Find where the given text appears and provide that cell's center as [X, Y] coordinate. 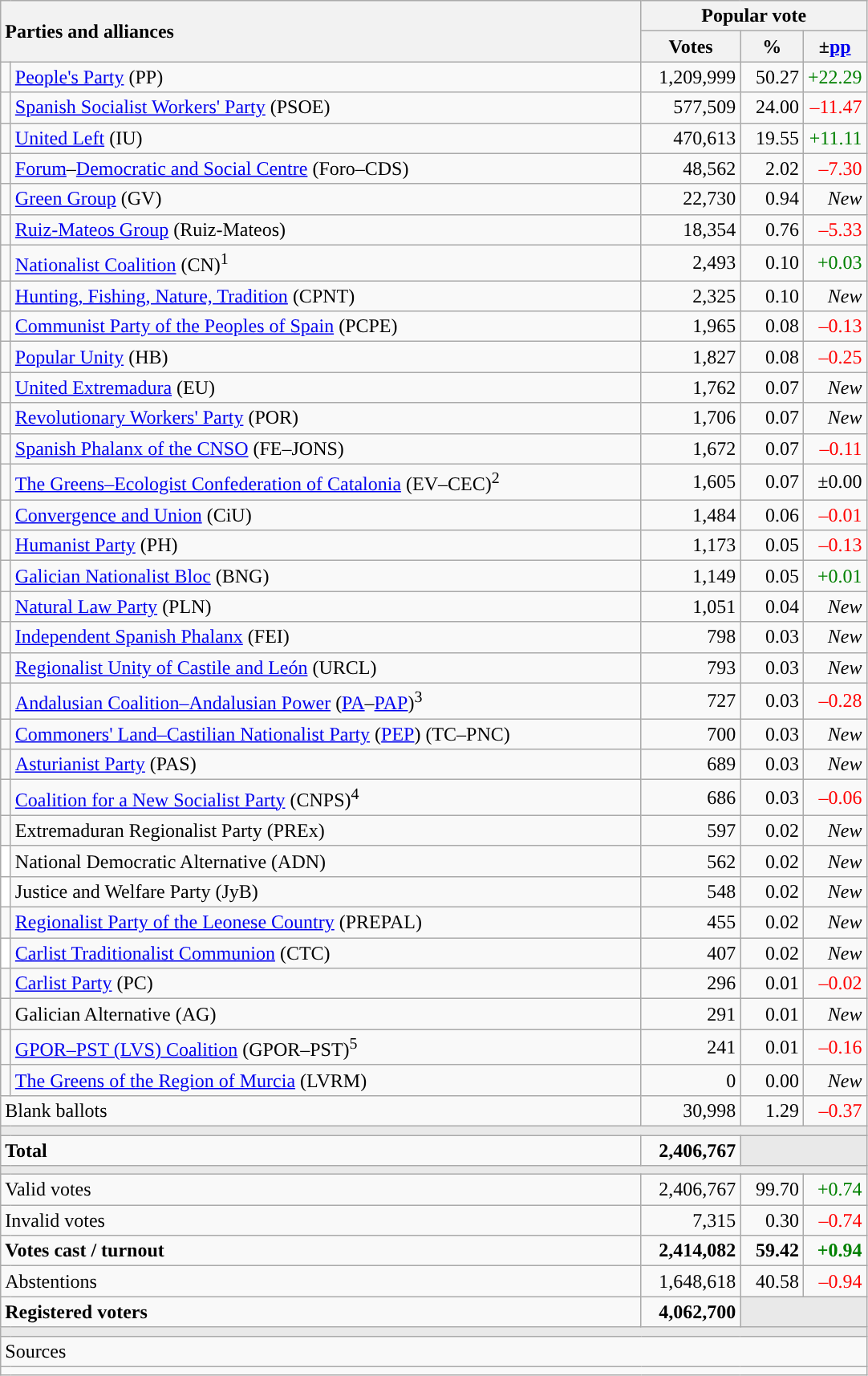
Carlist Party (PC) [326, 984]
–0.16 [834, 1048]
0.04 [772, 607]
–0.06 [834, 798]
577,509 [691, 108]
Communist Party of the Peoples of Spain (PCPE) [326, 327]
Valid votes [321, 1190]
Spanish Phalanx of the CNSO (FE–JONS) [326, 449]
Popular Unity (HB) [326, 357]
1,149 [691, 576]
–11.47 [834, 108]
Galician Nationalist Bloc (BNG) [326, 576]
7,315 [691, 1220]
+0.01 [834, 576]
–0.11 [834, 449]
Justice and Welfare Party (JyB) [326, 891]
1,672 [691, 449]
2,414,082 [691, 1251]
Coalition for a New Socialist Party (CNPS)4 [326, 798]
±pp [834, 47]
–0.25 [834, 357]
+0.74 [834, 1190]
+0.03 [834, 263]
Natural Law Party (PLN) [326, 607]
People's Party (PP) [326, 77]
2.02 [772, 168]
Carlist Traditionalist Communion (CTC) [326, 953]
470,613 [691, 138]
1,706 [691, 418]
0.30 [772, 1220]
–0.01 [834, 515]
30,998 [691, 1110]
GPOR–PST (LVS) Coalition (GPOR–PST)5 [326, 1048]
798 [691, 637]
United Extremadura (EU) [326, 388]
562 [691, 861]
±0.00 [834, 481]
Popular vote [754, 16]
% [772, 47]
22,730 [691, 199]
0.06 [772, 515]
1,173 [691, 546]
793 [691, 668]
Votes [691, 47]
Commoners' Land–Castilian Nationalist Party (PEP) (TC–PNC) [326, 734]
291 [691, 1014]
455 [691, 923]
Green Group (GV) [326, 199]
296 [691, 984]
1,051 [691, 607]
+11.11 [834, 138]
1,827 [691, 357]
1,965 [691, 327]
1,648,618 [691, 1281]
Abstentions [321, 1281]
18,354 [691, 229]
Forum–Democratic and Social Centre (Foro–CDS) [326, 168]
0.00 [772, 1080]
Regionalist Party of the Leonese Country (PREPAL) [326, 923]
700 [691, 734]
597 [691, 830]
Invalid votes [321, 1220]
Ruiz-Mateos Group (Ruiz-Mateos) [326, 229]
548 [691, 891]
–5.33 [834, 229]
Revolutionary Workers' Party (POR) [326, 418]
+0.94 [834, 1251]
Total [321, 1151]
Extremaduran Regionalist Party (PREx) [326, 830]
+22.29 [834, 77]
40.58 [772, 1281]
United Left (IU) [326, 138]
Independent Spanish Phalanx (FEI) [326, 637]
99.70 [772, 1190]
1,484 [691, 515]
–0.94 [834, 1281]
727 [691, 701]
Regionalist Unity of Castile and León (URCL) [326, 668]
Sources [433, 1351]
Andalusian Coalition–Andalusian Power (PA–PAP)3 [326, 701]
The Greens of the Region of Murcia (LVRM) [326, 1080]
Asturianist Party (PAS) [326, 765]
19.55 [772, 138]
689 [691, 765]
–0.37 [834, 1110]
Votes cast / turnout [321, 1251]
0.76 [772, 229]
Humanist Party (PH) [326, 546]
2,325 [691, 296]
Blank ballots [321, 1110]
Parties and alliances [321, 31]
407 [691, 953]
Convergence and Union (CiU) [326, 515]
0 [691, 1080]
1,762 [691, 388]
1.29 [772, 1110]
National Democratic Alternative (ADN) [326, 861]
–0.74 [834, 1220]
Galician Alternative (AG) [326, 1014]
0.94 [772, 199]
Nationalist Coalition (CN)1 [326, 263]
1,209,999 [691, 77]
–0.02 [834, 984]
50.27 [772, 77]
686 [691, 798]
–7.30 [834, 168]
2,493 [691, 263]
1,605 [691, 481]
4,062,700 [691, 1312]
48,562 [691, 168]
Registered voters [321, 1312]
241 [691, 1048]
Spanish Socialist Workers' Party (PSOE) [326, 108]
–0.28 [834, 701]
24.00 [772, 108]
59.42 [772, 1251]
The Greens–Ecologist Confederation of Catalonia (EV–CEC)2 [326, 481]
Hunting, Fishing, Nature, Tradition (CPNT) [326, 296]
